From the cell containing the given text, extract its center point as [x, y] coordinate. 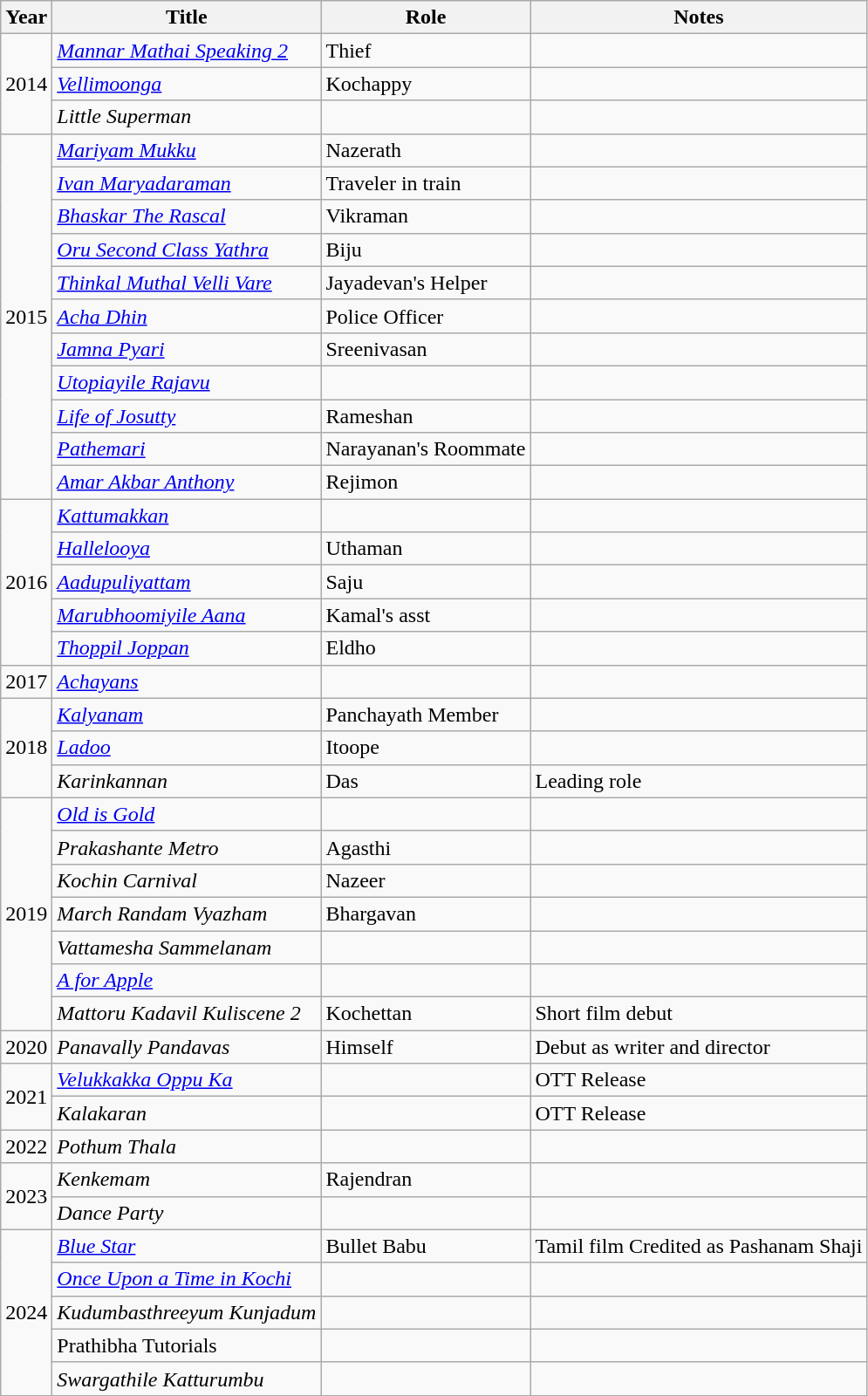
Karinkannan [187, 781]
Kochappy [426, 84]
Vellimoonga [187, 84]
Eldho [426, 648]
Role [426, 17]
2024 [26, 1312]
Oru Second Class Yathra [187, 250]
Prakashante Metro [187, 847]
Jamna Pyari [187, 349]
2019 [26, 914]
Thoppil Joppan [187, 648]
Saju [426, 582]
Police Officer [426, 316]
Leading role [699, 781]
2017 [26, 681]
Vattamesha Sammelanam [187, 947]
Amar Akbar Anthony [187, 482]
Pothum Thala [187, 1146]
Little Superman [187, 117]
Agasthi [426, 847]
Mattoru Kadavil Kuliscene 2 [187, 1014]
Title [187, 17]
Rameshan [426, 416]
Thief [426, 51]
Himself [426, 1047]
Old is Gold [187, 814]
Marubhoomiyile Aana [187, 615]
Kalyanam [187, 715]
2020 [26, 1047]
Year [26, 17]
Kenkemam [187, 1180]
Dance Party [187, 1213]
Blue Star [187, 1246]
Rejimon [426, 482]
Mariyam Mukku [187, 150]
Debut as writer and director [699, 1047]
Once Upon a Time in Kochi [187, 1279]
Biju [426, 250]
Bullet Babu [426, 1246]
Utopiayile Rajavu [187, 382]
Sreenivasan [426, 349]
2021 [26, 1097]
Aadupuliyattam [187, 582]
Achayans [187, 681]
Nazerath [426, 150]
Hallelooya [187, 549]
Bhaskar The Rascal [187, 216]
Velukkakka Oppu Ka [187, 1080]
Ivan Maryadaraman [187, 183]
A for Apple [187, 981]
Ladoo [187, 748]
2016 [26, 582]
2022 [26, 1146]
Rajendran [426, 1180]
Vikraman [426, 216]
Swargathile Katturumbu [187, 1379]
Kamal's asst [426, 615]
Thinkal Muthal Velli Vare [187, 283]
Kochettan [426, 1014]
Panchayath Member [426, 715]
Prathibha Tutorials [187, 1345]
Jayadevan's Helper [426, 283]
Itoope [426, 748]
Kochin Carnival [187, 880]
Kattumakkan [187, 516]
2018 [26, 748]
Panavally Pandavas [187, 1047]
2014 [26, 84]
Das [426, 781]
Acha Dhin [187, 316]
Mannar Mathai Speaking 2 [187, 51]
Short film debut [699, 1014]
Notes [699, 17]
Narayanan's Roommate [426, 449]
2015 [26, 316]
Kalakaran [187, 1113]
Uthaman [426, 549]
Bhargavan [426, 914]
Nazeer [426, 880]
Pathemari [187, 449]
Traveler in train [426, 183]
Kudumbasthreeyum Kunjadum [187, 1312]
March Randam Vyazham [187, 914]
2023 [26, 1196]
Life of Josutty [187, 416]
Tamil film Credited as Pashanam Shaji [699, 1246]
